Scan for the cell matching the given text and deliver its [x, y] coordinate at center. 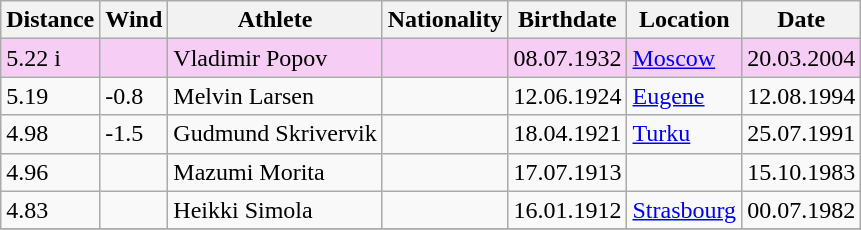
25.07.1991 [802, 134]
Heikki Simola [275, 210]
00.07.1982 [802, 210]
Distance [50, 20]
Wind [134, 20]
Vladimir Popov [275, 58]
Melvin Larsen [275, 96]
Moscow [684, 58]
Turku [684, 134]
Birthdate [568, 20]
15.10.1983 [802, 172]
16.01.1912 [568, 210]
12.08.1994 [802, 96]
08.07.1932 [568, 58]
-1.5 [134, 134]
12.06.1924 [568, 96]
Nationality [445, 20]
5.22 i [50, 58]
-0.8 [134, 96]
20.03.2004 [802, 58]
4.98 [50, 134]
Eugene [684, 96]
Location [684, 20]
4.96 [50, 172]
5.19 [50, 96]
Mazumi Morita [275, 172]
Athlete [275, 20]
Gudmund Skrivervik [275, 134]
Date [802, 20]
17.07.1913 [568, 172]
Strasbourg [684, 210]
4.83 [50, 210]
18.04.1921 [568, 134]
